Pinpoint the cell where the given text exists, returning its [x, y] midpoint coordinate. 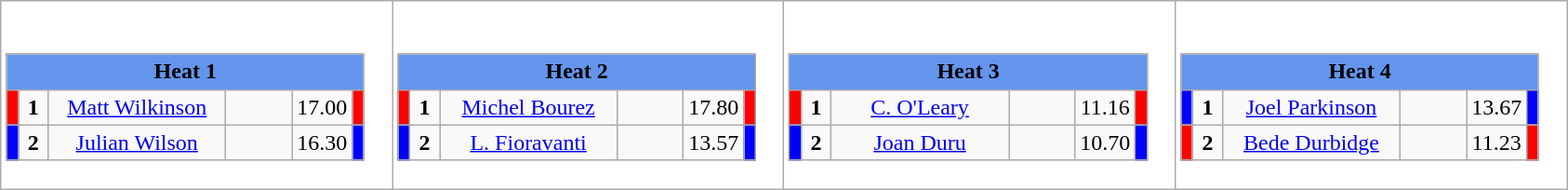
C. O'Leary [921, 107]
13.67 [1497, 107]
Heat 1 1 Matt Wilkinson 17.00 2 Julian Wilson 16.30 [197, 95]
Heat 3 1 C. O'Leary 11.16 2 Joan Duru 10.70 [980, 95]
L. Fioravanti [528, 142]
Heat 3 [968, 72]
Matt Wilkinson [138, 107]
11.23 [1497, 142]
Heat 2 1 Michel Bourez 17.80 2 L. Fioravanti 13.57 [588, 95]
Julian Wilson [138, 142]
10.70 [1105, 142]
Michel Bourez [528, 107]
Heat 2 [577, 72]
11.16 [1105, 107]
Heat 4 [1360, 72]
Joel Parkinson [1311, 107]
Joan Duru [921, 142]
16.30 [322, 142]
17.80 [714, 107]
Heat 4 1 Joel Parkinson 13.67 2 Bede Durbidge 11.23 [1371, 95]
13.57 [714, 142]
17.00 [322, 107]
Bede Durbidge [1311, 142]
Heat 1 [185, 72]
